For the text-containing cell, return its midpoint in [X, Y] coordinate format. 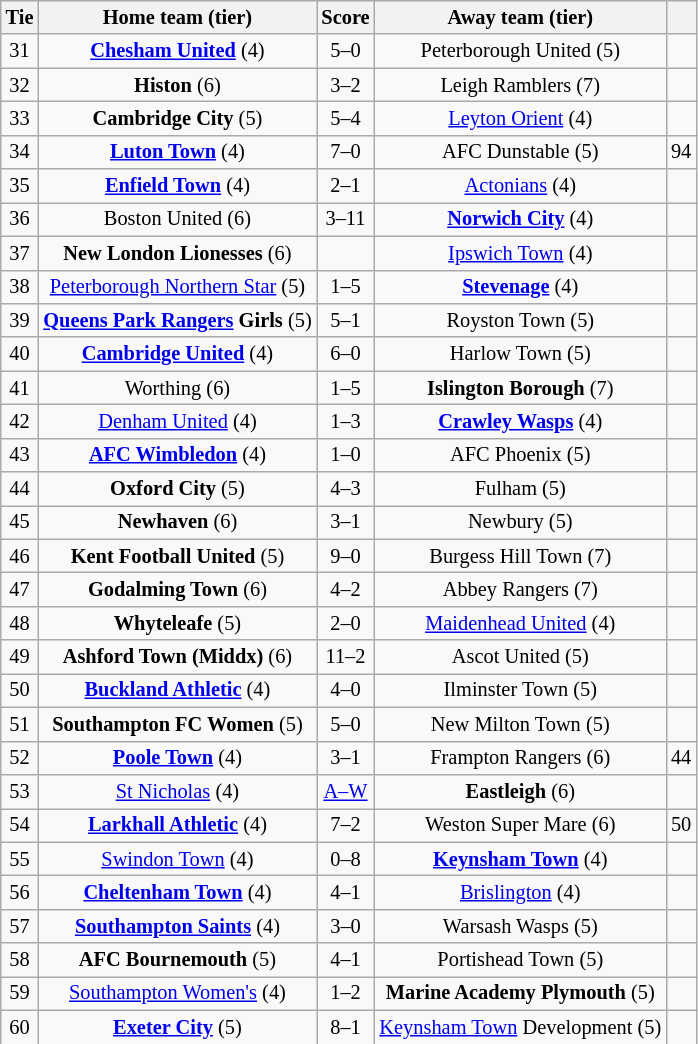
Score [345, 17]
Norwich City (4) [520, 219]
51 [20, 724]
St Nicholas (4) [177, 791]
9–0 [345, 556]
42 [20, 421]
56 [20, 892]
New Milton Town (5) [520, 724]
3–11 [345, 219]
Boston United (6) [177, 219]
57 [20, 926]
1–3 [345, 421]
Brislington (4) [520, 892]
Southampton Saints (4) [177, 926]
2–1 [345, 186]
Leyton Orient (4) [520, 118]
Stevenage (4) [520, 287]
AFC Dunstable (5) [520, 152]
Warsash Wasps (5) [520, 926]
7–0 [345, 152]
37 [20, 253]
Kent Football United (5) [177, 556]
Cambridge United (4) [177, 354]
Cambridge City (5) [177, 118]
5–4 [345, 118]
Burgess Hill Town (7) [520, 556]
48 [20, 623]
Whyteleafe (5) [177, 623]
Harlow Town (5) [520, 354]
Exeter City (5) [177, 1027]
Southampton Women's (4) [177, 993]
Queens Park Rangers Girls (5) [177, 320]
Enfield Town (4) [177, 186]
36 [20, 219]
32 [20, 85]
3–0 [345, 926]
5–1 [345, 320]
55 [20, 859]
53 [20, 791]
Ilminster Town (5) [520, 690]
Worthing (6) [177, 388]
Ashford Town (Middx) (6) [177, 657]
Peterborough Northern Star (5) [177, 287]
94 [681, 152]
6–0 [345, 354]
Newhaven (6) [177, 522]
Maidenhead United (4) [520, 623]
Weston Super Mare (6) [520, 825]
11–2 [345, 657]
AFC Phoenix (5) [520, 455]
Godalming Town (6) [177, 589]
Keynsham Town (4) [520, 859]
A–W [345, 791]
Poole Town (4) [177, 758]
Ipswich Town (4) [520, 253]
1–0 [345, 455]
Denham United (4) [177, 421]
Buckland Athletic (4) [177, 690]
4–2 [345, 589]
31 [20, 51]
Tie [20, 17]
59 [20, 993]
45 [20, 522]
Leigh Ramblers (7) [520, 85]
4–3 [345, 489]
Swindon Town (4) [177, 859]
Home team (tier) [177, 17]
Southampton FC Women (5) [177, 724]
46 [20, 556]
Frampton Rangers (6) [520, 758]
33 [20, 118]
47 [20, 589]
7–2 [345, 825]
39 [20, 320]
Crawley Wasps (4) [520, 421]
4–0 [345, 690]
1–2 [345, 993]
Peterborough United (5) [520, 51]
Actonians (4) [520, 186]
8–1 [345, 1027]
3–2 [345, 85]
Away team (tier) [520, 17]
Ascot United (5) [520, 657]
Portishead Town (5) [520, 960]
Larkhall Athletic (4) [177, 825]
Keynsham Town Development (5) [520, 1027]
Islington Borough (7) [520, 388]
AFC Bournemouth (5) [177, 960]
Abbey Rangers (7) [520, 589]
Marine Academy Plymouth (5) [520, 993]
41 [20, 388]
40 [20, 354]
43 [20, 455]
Chesham United (4) [177, 51]
Newbury (5) [520, 522]
58 [20, 960]
2–0 [345, 623]
60 [20, 1027]
38 [20, 287]
Luton Town (4) [177, 152]
Oxford City (5) [177, 489]
52 [20, 758]
49 [20, 657]
54 [20, 825]
AFC Wimbledon (4) [177, 455]
New London Lionesses (6) [177, 253]
Fulham (5) [520, 489]
Cheltenham Town (4) [177, 892]
Eastleigh (6) [520, 791]
35 [20, 186]
34 [20, 152]
Royston Town (5) [520, 320]
0–8 [345, 859]
Histon (6) [177, 85]
